Scan for the cell matching the given text and deliver its (x, y) coordinate at center. 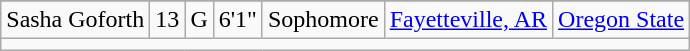
G (199, 20)
Sophomore (323, 20)
Fayetteville, AR (468, 20)
13 (168, 20)
Oregon State (622, 20)
6'1" (238, 20)
Sasha Goforth (76, 20)
